Determine the [X, Y] coordinate at the center of the cell enclosing the given text.  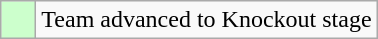
Team advanced to Knockout stage [206, 20]
